Capture the cell that displays the provided text and extract its (X, Y) central coordinate. 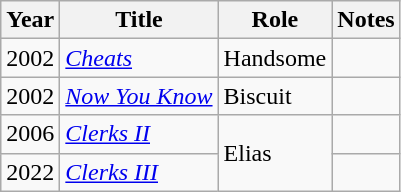
Clerks III (139, 172)
Title (139, 20)
2022 (30, 172)
Cheats (139, 58)
Role (275, 20)
Biscuit (275, 96)
Elias (275, 153)
Now You Know (139, 96)
Handsome (275, 58)
Notes (366, 20)
2006 (30, 134)
Clerks II (139, 134)
Year (30, 20)
